Locate the cell with the specified text and output its [X, Y] center coordinate. 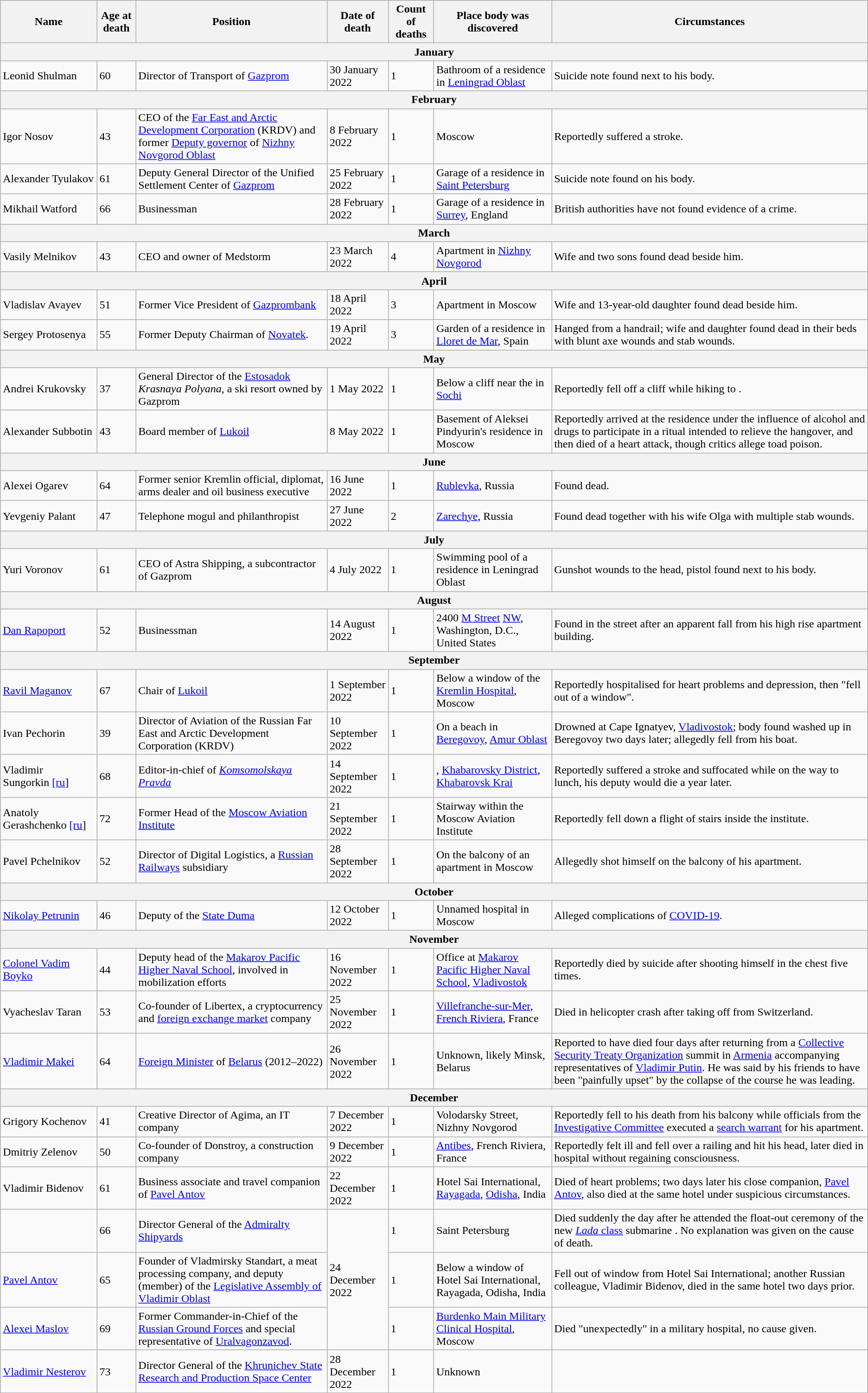
Fell out of window from Hotel Sai International; another Russian colleague, Vladimir Bidenov, died in the same hotel two days prior. [710, 1280]
4 July 2022 [357, 570]
9 December 2022 [357, 1152]
General Director of the Estosadok Krasnaya Polyana, a ski resort owned by Gazprom [232, 389]
Telephone mogul and philanthropist [232, 516]
10 September 2022 [357, 733]
Pavel Antov [49, 1280]
Wife and two sons found dead beside him. [710, 257]
Co-founder of Libertex, a cryptocurrency and foreign exchange market company [232, 1012]
27 June 2022 [357, 516]
Anatoly Gerashchenko [ru] [49, 818]
Hanged from a handrail; wife and daughter found dead in their beds with blunt axe wounds and stab wounds. [710, 335]
Director of Aviation of the Russian Far East and Arctic Development Corporation (KRDV) [232, 733]
Zarechye, Russia [493, 516]
Alexander Tyulakov [49, 179]
Count of deaths [411, 22]
16 November 2022 [357, 970]
Dan Rapoport [49, 630]
Creative Director of Agima, an IT company [232, 1121]
25 February 2022 [357, 179]
CEO of Astra Shipping, a subcontractor of Gazprom [232, 570]
Ravil Maganov [49, 690]
Allegedly shot himself on the balcony of his apartment. [710, 861]
Garage of a residence in Surrey, England [493, 209]
Suicide note found next to his body. [710, 76]
Below a cliff near the in Sochi [493, 389]
November [434, 939]
Burdenko Main Military Clinical Hospital, Moscow [493, 1329]
Vasily Melnikov [49, 257]
Ivan Pechorin [49, 733]
23 March 2022 [357, 257]
Found dead. [710, 486]
2 [411, 516]
28 December 2022 [357, 1371]
Co-founder of Donstroy, a construction company [232, 1152]
Reportedly fell off a cliff while hiking to . [710, 389]
Former senior Kremlin official, diplomat, arms dealer and oil business executive [232, 486]
Reportedly fell to his death from his balcony while officials from the Investigative Committee executed a search warrant for his apartment. [710, 1121]
53 [116, 1012]
1 September 2022 [357, 690]
Alleged complications of COVID-19. [710, 915]
Circumstances [710, 22]
Pavel Pchelnikov [49, 861]
Reportedly felt ill and fell over a railing and hit his head, later died in hospital without regaining consciousness. [710, 1152]
14 August 2022 [357, 630]
8 May 2022 [357, 432]
September [434, 660]
Sergey Protosenya [49, 335]
72 [116, 818]
Hotel Sai International, Rayagada, Odisha, India [493, 1188]
Mikhail Watford [49, 209]
Alexei Ogarev [49, 486]
Director General of the Khrunichev State Research and Production Space Center [232, 1371]
Alexei Maslov [49, 1329]
Vladimir Sungorkin [ru] [49, 776]
Name [49, 22]
21 September 2022 [357, 818]
19 April 2022 [357, 335]
Swimming pool of a residence in Leningrad Oblast [493, 570]
December [434, 1098]
Igor Nosov [49, 136]
Garage of a residence in Saint Petersburg [493, 179]
7 December 2022 [357, 1121]
50 [116, 1152]
Place body was discovered [493, 22]
, Khabarovsky District, Khabarovsk Krai [493, 776]
Position [232, 22]
Leonid Shulman [49, 76]
26 November 2022 [357, 1061]
Office at Makarov Pacific Higher Naval School, Vladivostok [493, 970]
Basement of Aleksei Pindyurin's residence in Moscow [493, 432]
Moscow [493, 136]
Vladislav Avayev [49, 304]
Chair of Lukoil [232, 690]
Apartment in Moscow [493, 304]
Editor-in-chief of Komsomolskaya Pravda [232, 776]
73 [116, 1371]
Drowned at Cape Ignatyev, Vladivostok; body found washed up in Beregovoy two days later; allegedly fell from his boat. [710, 733]
46 [116, 915]
January [434, 52]
On a beach in Beregovoy, Amur Oblast [493, 733]
22 December 2022 [357, 1188]
30 January 2022 [357, 76]
March [434, 233]
October [434, 892]
16 June 2022 [357, 486]
Apartment in Nizhny Novgorod [493, 257]
Nikolay Petrunin [49, 915]
Vyacheslav Taran [49, 1012]
55 [116, 335]
Age at death [116, 22]
Volodarsky Street, Nizhny Novgorod [493, 1121]
Founder of Vladmirsky Standart, a meat processing company, and deputy (member) of the Legislative Assembly of Vladimir Oblast [232, 1280]
Foreign Minister of Belarus (2012–2022) [232, 1061]
Stairway within the Moscow Aviation Institute [493, 818]
14 September 2022 [357, 776]
Gunshot wounds to the head, pistol found next to his body. [710, 570]
July [434, 540]
12 October 2022 [357, 915]
Colonel Vadim Boyko [49, 970]
Reportedly suffered a stroke and suffocated while on the way to lunch, his deputy would die a year later. [710, 776]
Antibes, French Riviera, France [493, 1152]
Found dead together with his wife Olga with multiple stab wounds. [710, 516]
June [434, 462]
Yuri Voronov [49, 570]
37 [116, 389]
Director of Transport of Gazprom [232, 76]
Alexander Subbotin [49, 432]
Vladimir Bidenov [49, 1188]
24 December 2022 [357, 1280]
Deputy head of the Makarov Pacific Higher Naval School, involved in mobilization efforts [232, 970]
Deputy General Director of the Unified Settlement Center of Gazprom [232, 179]
April [434, 281]
Former Commander-in-Chief of the Russian Ground Forces and special representative of Uralvagonzavod. [232, 1329]
February [434, 100]
Date of death [357, 22]
Died "unexpectedly" in a military hospital, no cause given. [710, 1329]
Reportedly suffered a stroke. [710, 136]
Reportedly fell down a flight of stairs inside the institute. [710, 818]
Former Head of the Moscow Aviation Institute [232, 818]
Director of Digital Logistics, a Russian Railways subsidiary [232, 861]
4 [411, 257]
2400 M Street NW, Washington, D.C., United States [493, 630]
Business associate and travel companion of Pavel Antov [232, 1188]
CEO and owner of Medstorm [232, 257]
Vladimir Nesterov [49, 1371]
Andrei Krukovsky [49, 389]
CEO of the Far East and Arctic Development Corporation (KRDV) and former Deputy governor of Nizhny Novgorod Oblast [232, 136]
Reportedly hospitalised for heart problems and depression, then "fell out of a window". [710, 690]
18 April 2022 [357, 304]
60 [116, 76]
67 [116, 690]
41 [116, 1121]
Vladimir Makei [49, 1061]
8 February 2022 [357, 136]
68 [116, 776]
Garden of a residence in Lloret de Mar, Spain [493, 335]
Reportedly died by suicide after shooting himself in the chest five times. [710, 970]
Former Vice President of Gazprombank [232, 304]
May [434, 358]
44 [116, 970]
Villefranche-sur-Mer, French Riviera, France [493, 1012]
69 [116, 1329]
Yevgeniy Palant [49, 516]
Unknown [493, 1371]
Dmitriy Zelenov [49, 1152]
Former Deputy Chairman of Novatek. [232, 335]
28 September 2022 [357, 861]
1 May 2022 [357, 389]
Found in the street after an apparent fall from his high rise apartment building. [710, 630]
Deputy of the State Duma [232, 915]
Below a window of Hotel Sai International, Rayagada, Odisha, India [493, 1280]
Unnamed hospital in Moscow [493, 915]
Died of heart problems; two days later his close companion, Pavel Antov, also died at the same hotel under suspicious circumstances. [710, 1188]
47 [116, 516]
Below a window of the Kremlin Hospital, Moscow [493, 690]
28 February 2022 [357, 209]
Bathroom of a residence in Leningrad Oblast [493, 76]
Rublevka, Russia [493, 486]
Board member of Lukoil [232, 432]
Saint Petersburg [493, 1231]
British authorities have not found evidence of a crime. [710, 209]
Died in helicopter crash after taking off from Switzerland. [710, 1012]
Wife and 13-year-old daughter found dead beside him. [710, 304]
Suicide note found on his body. [710, 179]
39 [116, 733]
Director General of the Admiralty Shipyards [232, 1231]
65 [116, 1280]
August [434, 600]
25 November 2022 [357, 1012]
Grigory Kochenov [49, 1121]
51 [116, 304]
Died suddenly the day after he attended the float-out ceremony of the new Lada class submarine . No explanation was given on the cause of death. [710, 1231]
On the balcony of an apartment in Moscow [493, 861]
Unknown, likely Minsk, Belarus [493, 1061]
